Find where the given text appears and provide that cell's center as [x, y] coordinate. 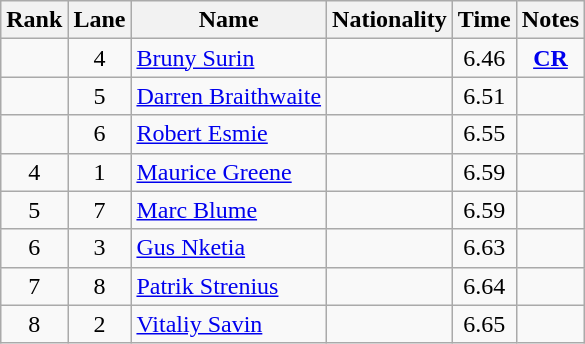
Maurice Greene [229, 172]
3 [100, 248]
Nationality [390, 20]
Darren Braithwaite [229, 96]
CR [550, 58]
1 [100, 172]
6.46 [484, 58]
2 [100, 324]
Patrik Strenius [229, 286]
Bruny Surin [229, 58]
Notes [550, 20]
Rank [34, 20]
Gus Nketia [229, 248]
Marc Blume [229, 210]
6.51 [484, 96]
Vitaliy Savin [229, 324]
6.55 [484, 134]
6.64 [484, 286]
Name [229, 20]
Time [484, 20]
Robert Esmie [229, 134]
Lane [100, 20]
6.63 [484, 248]
6.65 [484, 324]
